Determine the (X, Y) coordinate at the center of the cell enclosing the given text.  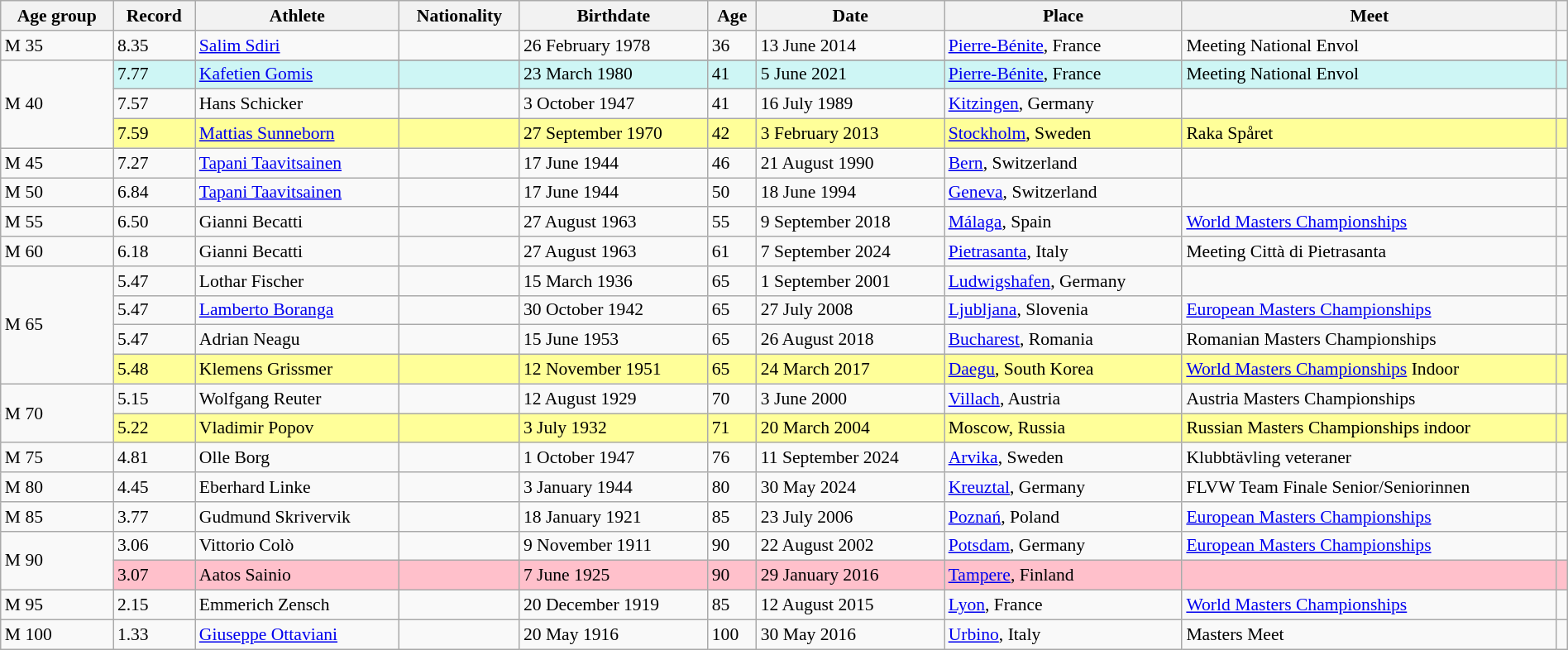
Age group (57, 16)
61 (733, 251)
7.27 (154, 163)
Raka Spåret (1370, 134)
Pietrasanta, Italy (1064, 251)
Mattias Sunneborn (298, 134)
7.77 (154, 74)
20 May 1916 (614, 634)
Daegu, South Korea (1064, 370)
8.35 (154, 45)
2.15 (154, 605)
Nationality (460, 16)
Place (1064, 16)
Romanian Masters Championships (1370, 340)
Athlete (298, 16)
Masters Meet (1370, 634)
7 September 2024 (850, 251)
Bern, Switzerland (1064, 163)
46 (733, 163)
World Masters Championships Indoor (1370, 370)
1 September 2001 (850, 281)
Lamberto Boranga (298, 310)
20 March 2004 (850, 428)
11 September 2024 (850, 458)
M 85 (57, 517)
Málaga, Spain (1064, 222)
21 August 1990 (850, 163)
Arvika, Sweden (1064, 458)
7.59 (154, 134)
22 August 2002 (850, 546)
23 July 2006 (850, 517)
Giuseppe Ottaviani (298, 634)
M 45 (57, 163)
30 May 2024 (850, 487)
Kafetien Gomis (298, 74)
Aatos Sainio (298, 576)
Potsdam, Germany (1064, 546)
M 40 (57, 104)
70 (733, 399)
Age (733, 16)
30 October 1942 (614, 310)
Lothar Fischer (298, 281)
100 (733, 634)
9 September 2018 (850, 222)
3 July 1932 (614, 428)
15 June 1953 (614, 340)
Austria Masters Championships (1370, 399)
Eberhard Linke (298, 487)
Adrian Neagu (298, 340)
Moscow, Russia (1064, 428)
Tampere, Finland (1064, 576)
M 60 (57, 251)
6.18 (154, 251)
Date (850, 16)
M 80 (57, 487)
Meet (1370, 16)
M 65 (57, 325)
5.48 (154, 370)
Stockholm, Sweden (1064, 134)
Urbino, Italy (1064, 634)
Bucharest, Romania (1064, 340)
50 (733, 193)
71 (733, 428)
24 March 2017 (850, 370)
Kreuztal, Germany (1064, 487)
Klemens Grissmer (298, 370)
Vladimir Popov (298, 428)
M 95 (57, 605)
M 100 (57, 634)
12 August 1929 (614, 399)
80 (733, 487)
Ludwigshafen, Germany (1064, 281)
27 July 2008 (850, 310)
Record (154, 16)
Salim Sdiri (298, 45)
5.22 (154, 428)
36 (733, 45)
Russian Masters Championships indoor (1370, 428)
Meeting Città di Pietrasanta (1370, 251)
23 March 1980 (614, 74)
15 March 1936 (614, 281)
7.57 (154, 104)
3.06 (154, 546)
3 June 2000 (850, 399)
6.50 (154, 222)
76 (733, 458)
M 75 (57, 458)
Ljubljana, Slovenia (1064, 310)
3 January 1944 (614, 487)
3 February 2013 (850, 134)
Geneva, Switzerland (1064, 193)
Klubbtävling veteraner (1370, 458)
4.81 (154, 458)
1.33 (154, 634)
3.07 (154, 576)
55 (733, 222)
Lyon, France (1064, 605)
7 June 1925 (614, 576)
9 November 1911 (614, 546)
13 June 2014 (850, 45)
Emmerich Zensch (298, 605)
27 September 1970 (614, 134)
Poznań, Poland (1064, 517)
12 August 2015 (850, 605)
18 June 1994 (850, 193)
M 70 (57, 413)
Vittorio Colò (298, 546)
1 October 1947 (614, 458)
Olle Borg (298, 458)
FLVW Team Finale Senior/Seniorinnen (1370, 487)
M 90 (57, 561)
4.45 (154, 487)
M 50 (57, 193)
M 55 (57, 222)
5.15 (154, 399)
Villach, Austria (1064, 399)
29 January 2016 (850, 576)
42 (733, 134)
30 May 2016 (850, 634)
18 January 1921 (614, 517)
Kitzingen, Germany (1064, 104)
Hans Schicker (298, 104)
3.77 (154, 517)
Wolfgang Reuter (298, 399)
6.84 (154, 193)
20 December 1919 (614, 605)
M 35 (57, 45)
26 August 2018 (850, 340)
16 July 1989 (850, 104)
Birthdate (614, 16)
Gudmund Skrivervik (298, 517)
26 February 1978 (614, 45)
5 June 2021 (850, 74)
3 October 1947 (614, 104)
12 November 1951 (614, 370)
